Capture the cell that displays the provided text and extract its (x, y) central coordinate. 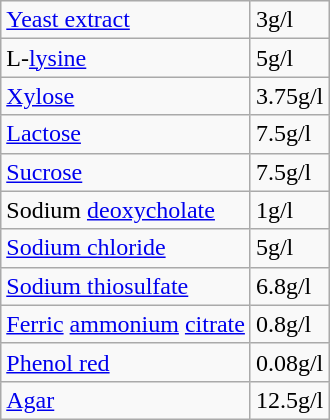
L-lysine (126, 58)
Phenol red (126, 362)
Ferric ammonium citrate (126, 324)
Yeast extract (126, 20)
6.8g/l (289, 286)
Lactose (126, 134)
Sodium thiosulfate (126, 286)
Agar (126, 400)
Sodium deoxycholate (126, 210)
3.75g/l (289, 96)
3g/l (289, 20)
0.08g/l (289, 362)
Xylose (126, 96)
1g/l (289, 210)
0.8g/l (289, 324)
Sodium chloride (126, 248)
12.5g/l (289, 400)
Sucrose (126, 172)
